Return the (X, Y) coordinate for the center point of the cell that contains the specified text.  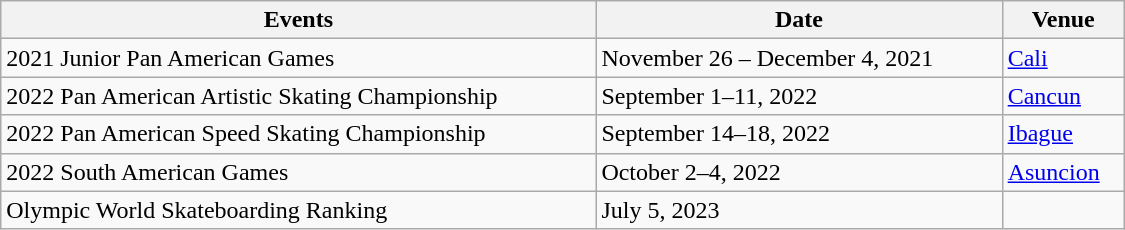
October 2–4, 2022 (799, 172)
Cancun (1063, 96)
September 1–11, 2022 (799, 96)
Ibague (1063, 134)
2022 Pan American Speed Skating Championship (298, 134)
November 26 – December 4, 2021 (799, 58)
September 14–18, 2022 (799, 134)
Events (298, 20)
Olympic World Skateboarding Ranking (298, 210)
July 5, 2023 (799, 210)
Cali (1063, 58)
2022 South American Games (298, 172)
Date (799, 20)
2022 Pan American Artistic Skating Championship (298, 96)
Venue (1063, 20)
2021 Junior Pan American Games (298, 58)
Asuncion (1063, 172)
